Find where the given text appears and provide that cell's center as [X, Y] coordinate. 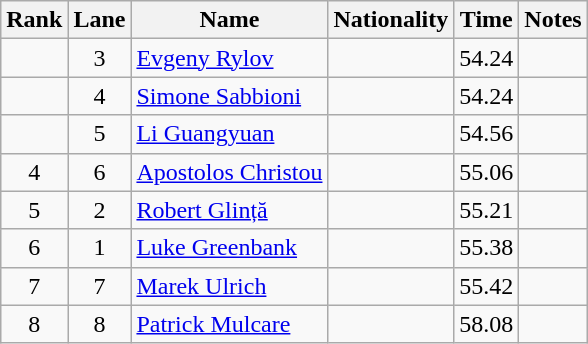
Luke Greenbank [230, 248]
Patrick Mulcare [230, 324]
Lane [100, 20]
Notes [553, 20]
Simone Sabbioni [230, 96]
Evgeny Rylov [230, 58]
58.08 [486, 324]
2 [100, 210]
Name [230, 20]
54.56 [486, 134]
Robert Glință [230, 210]
Apostolos Christou [230, 172]
Li Guangyuan [230, 134]
55.42 [486, 286]
55.06 [486, 172]
1 [100, 248]
Marek Ulrich [230, 286]
3 [100, 58]
55.21 [486, 210]
Time [486, 20]
55.38 [486, 248]
Nationality [391, 20]
Rank [34, 20]
